Scan for the cell matching the given text and deliver its (X, Y) coordinate at center. 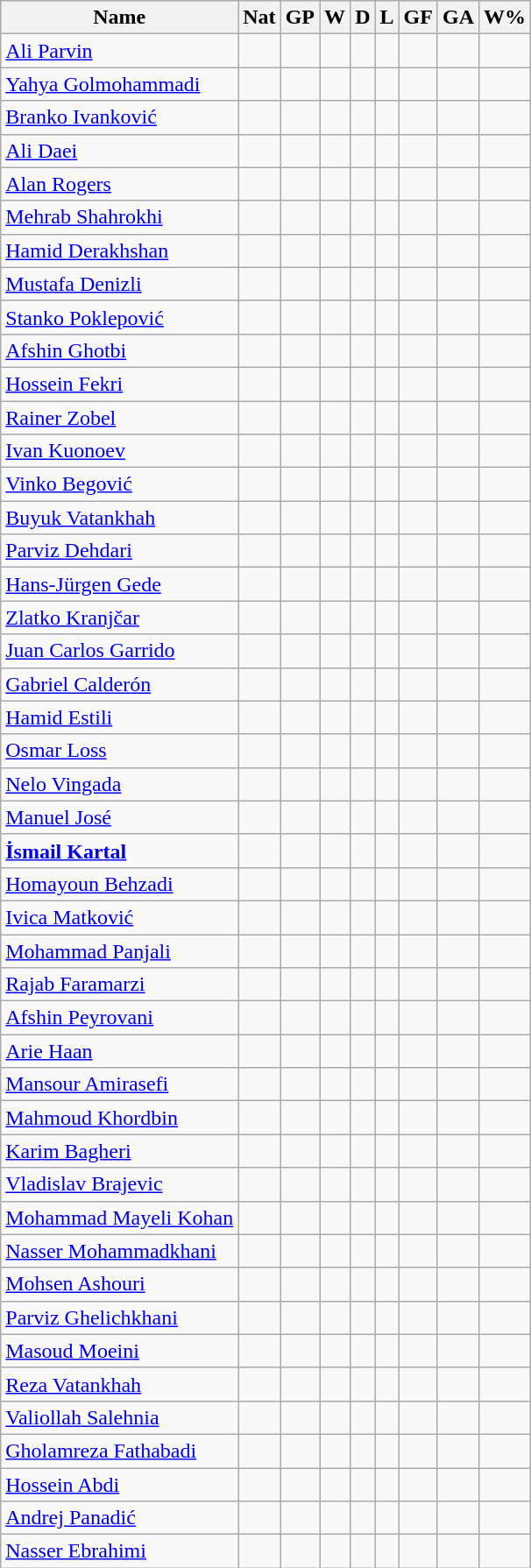
Osmar Loss (119, 751)
Name (119, 18)
Gholamreza Fathabadi (119, 1451)
Gabriel Calderón (119, 684)
Hamid Derakhshan (119, 251)
Juan Carlos Garrido (119, 651)
Masoud Moeini (119, 1351)
Mustafa Denizli (119, 284)
Buyuk Vatankhah (119, 518)
Nat (259, 18)
Nasser Mohammadkhani (119, 1251)
Mohammad Panjali (119, 950)
W% (505, 18)
Stanko Poklepović (119, 317)
Mahmoud Khordbin (119, 1118)
GF (418, 18)
İsmail Kartal (119, 851)
Reza Vatankhah (119, 1384)
Branko Ivanković (119, 117)
Rajab Faramarzi (119, 985)
Parviz Dehdari (119, 551)
Yahya Golmohammadi (119, 84)
L (387, 18)
Afshin Peyrovani (119, 1018)
Manuel José (119, 817)
GP (300, 18)
Zlatko Kranjčar (119, 618)
Hossein Abdi (119, 1485)
Parviz Ghelichkhani (119, 1317)
Alan Rogers (119, 184)
Mehrab Shahrokhi (119, 217)
Hossein Fekri (119, 384)
Ivan Kuonoev (119, 451)
Arie Haan (119, 1051)
Homayoun Behzadi (119, 884)
Karim Bagheri (119, 1151)
Rainer Zobel (119, 418)
Hans-Jürgen Gede (119, 584)
Vladislav Brajevic (119, 1184)
Ivica Matković (119, 917)
W (335, 18)
Vinko Begović (119, 484)
Ali Daei (119, 151)
Nasser Ebrahimi (119, 1551)
Mansour Amirasefi (119, 1084)
Mohsen Ashouri (119, 1284)
D (363, 18)
GA (457, 18)
Mohammad Mayeli Kohan (119, 1218)
Hamid Estili (119, 717)
Andrej Panadić (119, 1518)
Nelo Vingada (119, 784)
Ali Parvin (119, 51)
Afshin Ghotbi (119, 350)
Valiollah Salehnia (119, 1417)
